Output the (X, Y) coordinate of the center of the cell containing the given text.  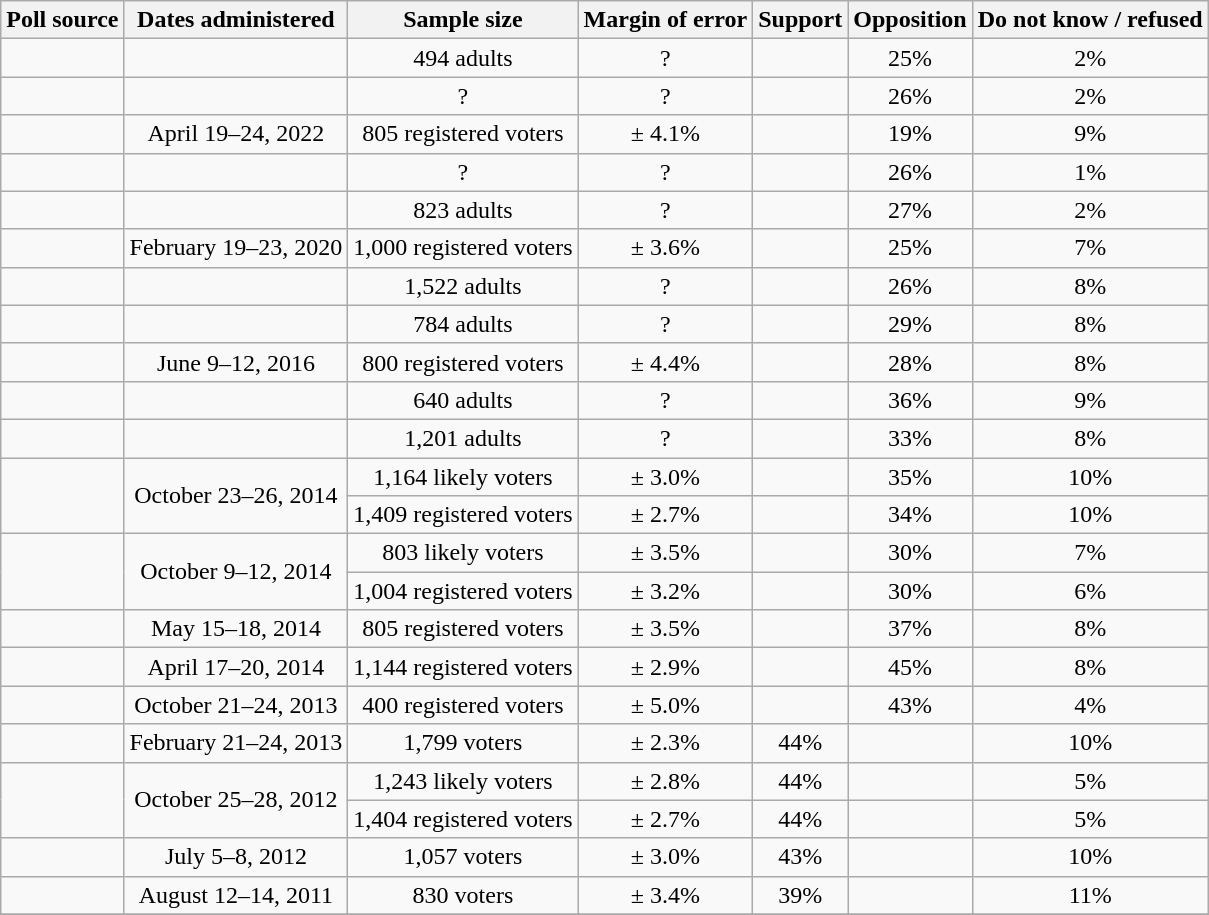
± 5.0% (666, 705)
803 likely voters (463, 553)
± 4.4% (666, 362)
1,522 adults (463, 286)
36% (910, 400)
400 registered voters (463, 705)
33% (910, 438)
1,201 adults (463, 438)
Opposition (910, 20)
August 12–14, 2011 (236, 895)
April 17–20, 2014 (236, 667)
February 19–23, 2020 (236, 248)
1,404 registered voters (463, 819)
494 adults (463, 58)
± 3.4% (666, 895)
1,409 registered voters (463, 515)
35% (910, 477)
± 2.8% (666, 781)
October 9–12, 2014 (236, 572)
800 registered voters (463, 362)
4% (1090, 705)
Support (800, 20)
Do not know / refused (1090, 20)
34% (910, 515)
June 9–12, 2016 (236, 362)
± 2.3% (666, 743)
1,799 voters (463, 743)
1,000 registered voters (463, 248)
39% (800, 895)
6% (1090, 591)
28% (910, 362)
± 4.1% (666, 134)
October 23–26, 2014 (236, 496)
29% (910, 324)
1,144 registered voters (463, 667)
37% (910, 629)
1% (1090, 172)
Margin of error (666, 20)
Dates administered (236, 20)
± 3.6% (666, 248)
± 2.9% (666, 667)
19% (910, 134)
April 19–24, 2022 (236, 134)
1,243 likely voters (463, 781)
11% (1090, 895)
640 adults (463, 400)
45% (910, 667)
1,004 registered voters (463, 591)
1,057 voters (463, 857)
Sample size (463, 20)
July 5–8, 2012 (236, 857)
27% (910, 210)
October 25–28, 2012 (236, 800)
Poll source (62, 20)
784 adults (463, 324)
October 21–24, 2013 (236, 705)
± 3.2% (666, 591)
February 21–24, 2013 (236, 743)
830 voters (463, 895)
823 adults (463, 210)
May 15–18, 2014 (236, 629)
1,164 likely voters (463, 477)
